Capture the cell that displays the provided text and extract its (x, y) central coordinate. 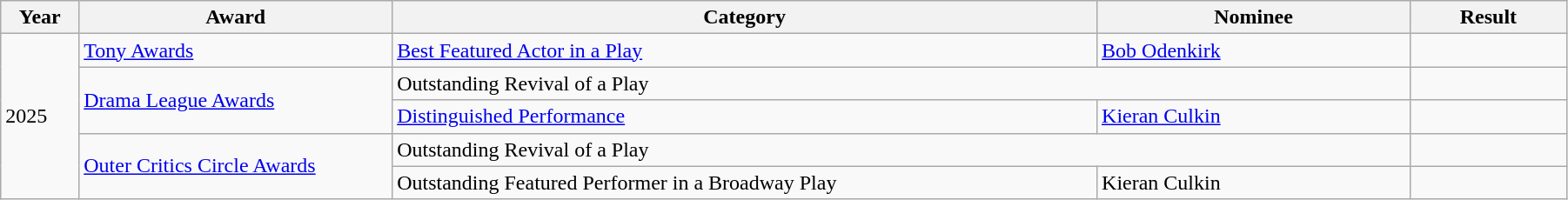
Year (40, 17)
Tony Awards (236, 50)
Award (236, 17)
Outstanding Featured Performer in a Broadway Play (745, 183)
Nominee (1254, 17)
Distinguished Performance (745, 117)
Category (745, 17)
2025 (40, 117)
Result (1488, 17)
Bob Odenkirk (1254, 50)
Best Featured Actor in a Play (745, 50)
Outer Critics Circle Awards (236, 166)
Drama League Awards (236, 100)
